Return (x, y) of the center of cell containing provided text 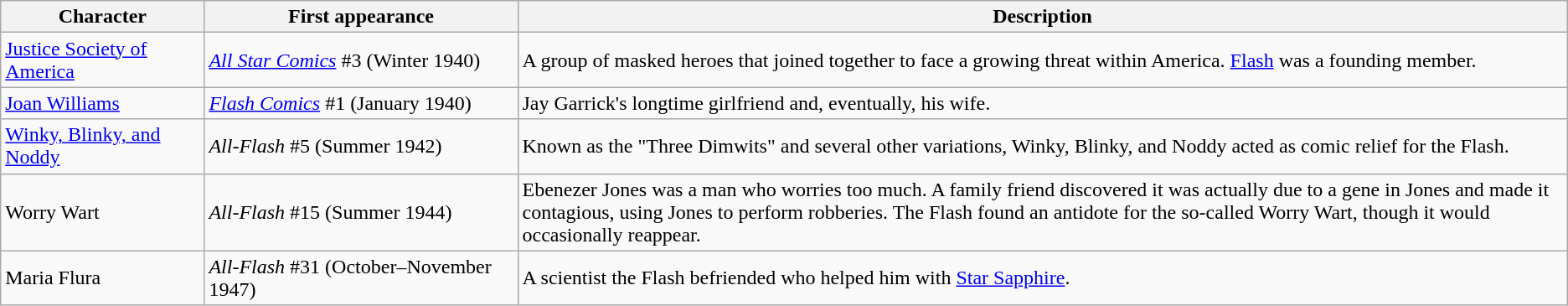
Maria Flura (102, 278)
First appearance (361, 17)
All Star Comics #3 (Winter 1940) (361, 60)
Jay Garrick's longtime girlfriend and, eventually, his wife. (1042, 103)
Winky, Blinky, and Noddy (102, 146)
Description (1042, 17)
Justice Society of America (102, 60)
A group of masked heroes that joined together to face a growing threat within America. Flash was a founding member. (1042, 60)
Known as the "Three Dimwits" and several other variations, Winky, Blinky, and Noddy acted as comic relief for the Flash. (1042, 146)
Worry Wart (102, 212)
All-Flash #15 (Summer 1944) (361, 212)
Flash Comics #1 (January 1940) (361, 103)
Joan Williams (102, 103)
All-Flash #31 (October–November 1947) (361, 278)
Character (102, 17)
A scientist the Flash befriended who helped him with Star Sapphire. (1042, 278)
All-Flash #5 (Summer 1942) (361, 146)
